Return [x, y] of the center of cell containing provided text 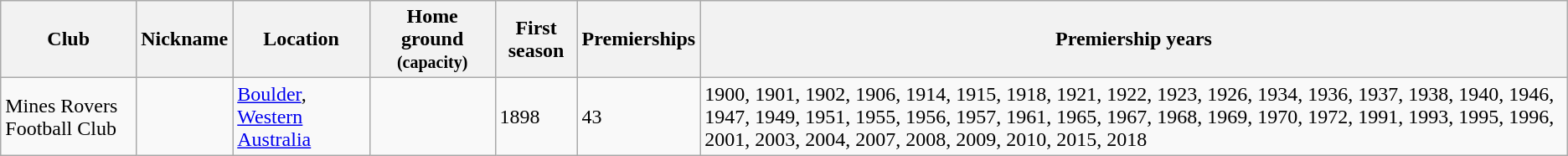
Mines Rovers Football Club [69, 117]
Boulder, Western Australia [302, 117]
1898 [536, 117]
First season [536, 39]
Home ground (capacity) [432, 39]
Club [69, 39]
43 [638, 117]
Location [302, 39]
Premierships [638, 39]
Premiership years [1134, 39]
Nickname [184, 39]
